Return the (x, y) coordinate for the center point of the cell that contains the specified text.  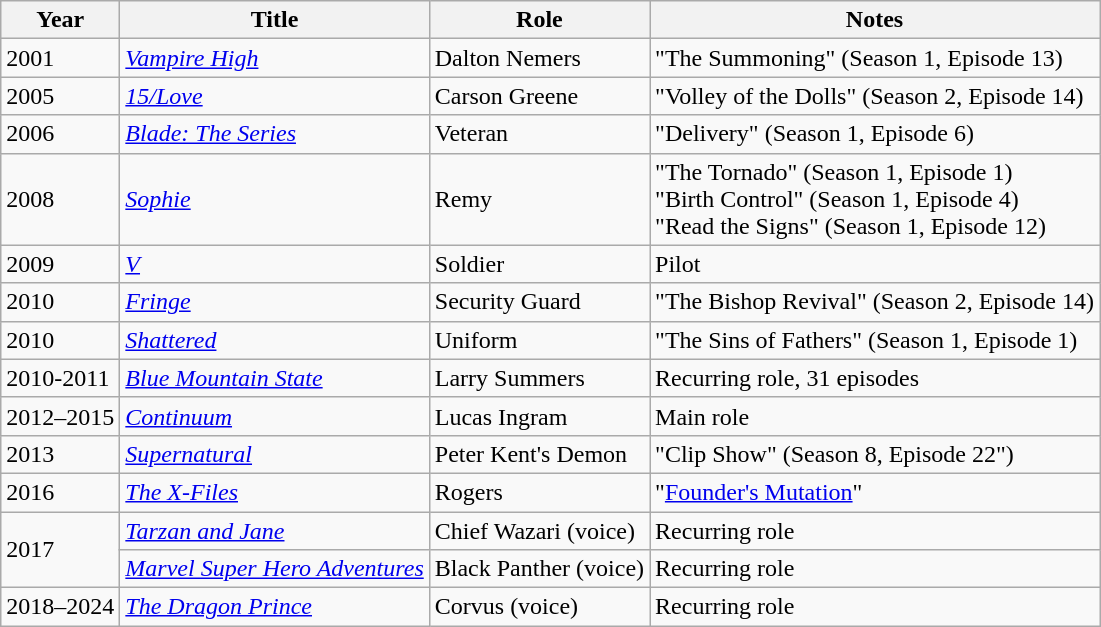
Marvel Super Hero Adventures (274, 569)
Main role (875, 416)
"Founder's Mutation" (875, 492)
Corvus (voice) (539, 607)
Role (539, 20)
2001 (60, 58)
Sophie (274, 199)
"Clip Show" (Season 8, Episode 22") (875, 454)
Security Guard (539, 302)
Tarzan and Jane (274, 531)
"The Summoning" (Season 1, Episode 13) (875, 58)
The Dragon Prince (274, 607)
Lucas Ingram (539, 416)
Continuum (274, 416)
2013 (60, 454)
Veteran (539, 134)
Remy (539, 199)
Carson Greene (539, 96)
Rogers (539, 492)
2008 (60, 199)
Chief Wazari (voice) (539, 531)
"The Tornado" (Season 1, Episode 1)"Birth Control" (Season 1, Episode 4)"Read the Signs" (Season 1, Episode 12) (875, 199)
2017 (60, 550)
"The Sins of Fathers" (Season 1, Episode 1) (875, 340)
Blade: The Series (274, 134)
Vampire High (274, 58)
Black Panther (voice) (539, 569)
"The Bishop Revival" (Season 2, Episode 14) (875, 302)
15/Love (274, 96)
Soldier (539, 264)
2010-2011 (60, 378)
"Volley of the Dolls" (Season 2, Episode 14) (875, 96)
2009 (60, 264)
2012–2015 (60, 416)
Blue Mountain State (274, 378)
2016 (60, 492)
2005 (60, 96)
Title (274, 20)
Peter Kent's Demon (539, 454)
2018–2024 (60, 607)
Shattered (274, 340)
The X-Files (274, 492)
Notes (875, 20)
"Delivery" (Season 1, Episode 6) (875, 134)
Year (60, 20)
Supernatural (274, 454)
2006 (60, 134)
V (274, 264)
Fringe (274, 302)
Larry Summers (539, 378)
Pilot (875, 264)
Uniform (539, 340)
Dalton Nemers (539, 58)
Recurring role, 31 episodes (875, 378)
